Scan for the cell matching the given text and deliver its (x, y) coordinate at center. 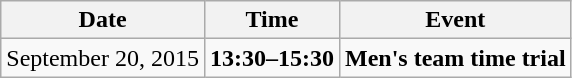
Men's team time trial (455, 58)
September 20, 2015 (103, 58)
13:30–15:30 (272, 58)
Event (455, 20)
Date (103, 20)
Time (272, 20)
